Identify which cell holds the provided text, then report its (X, Y) central coordinate. 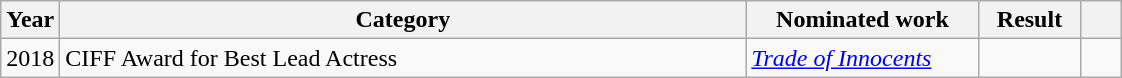
Trade of Innocents (862, 58)
2018 (30, 58)
Nominated work (862, 20)
Year (30, 20)
CIFF Award for Best Lead Actress (403, 58)
Result (1030, 20)
Category (403, 20)
